Pinpoint the cell where the given text exists, returning its [x, y] midpoint coordinate. 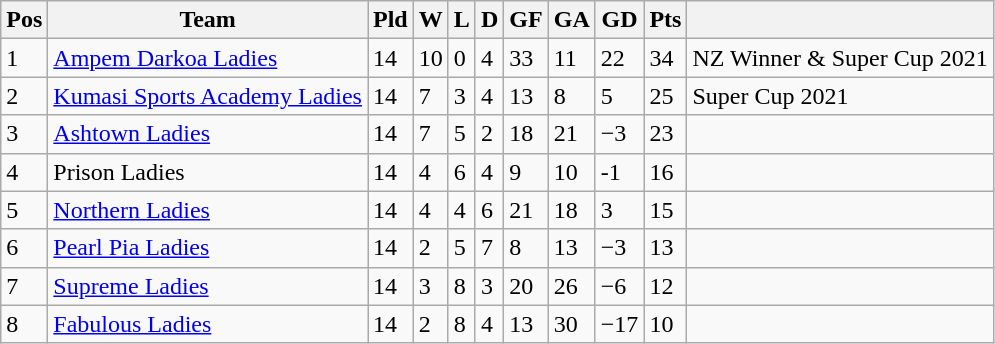
Pearl Pia Ladies [208, 248]
Northern Ladies [208, 210]
1 [24, 58]
GA [572, 20]
Pos [24, 20]
30 [572, 324]
Team [208, 20]
20 [526, 286]
Fabulous Ladies [208, 324]
−17 [620, 324]
NZ Winner & Super Cup 2021 [840, 58]
Pts [666, 20]
D [489, 20]
12 [666, 286]
W [430, 20]
33 [526, 58]
Ashtown Ladies [208, 134]
26 [572, 286]
16 [666, 172]
Kumasi Sports Academy Ladies [208, 96]
Pld [391, 20]
L [462, 20]
Prison Ladies [208, 172]
GD [620, 20]
25 [666, 96]
34 [666, 58]
0 [462, 58]
−6 [620, 286]
-1 [620, 172]
GF [526, 20]
23 [666, 134]
Super Cup 2021 [840, 96]
11 [572, 58]
Supreme Ladies [208, 286]
9 [526, 172]
15 [666, 210]
Ampem Darkoa Ladies [208, 58]
22 [620, 58]
